Locate the cell with the specified text and output its (X, Y) center coordinate. 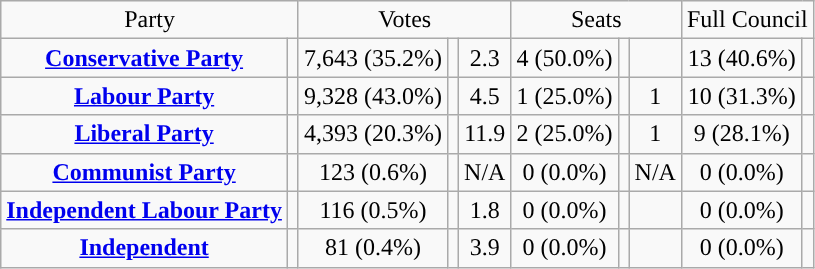
123 (0.6%) (372, 172)
9 (28.1%) (742, 134)
2.3 (485, 58)
Communist Party (144, 172)
Labour Party (144, 96)
10 (31.3%) (742, 96)
7,643 (35.2%) (372, 58)
Seats (596, 20)
Independent Labour Party (144, 210)
2 (25.0%) (564, 134)
3.9 (485, 248)
11.9 (485, 134)
Votes (404, 20)
Conservative Party (144, 58)
13 (40.6%) (742, 58)
Full Council (747, 20)
4.5 (485, 96)
Independent (144, 248)
4,393 (20.3%) (372, 134)
9,328 (43.0%) (372, 96)
1.8 (485, 210)
Liberal Party (144, 134)
Party (150, 20)
81 (0.4%) (372, 248)
116 (0.5%) (372, 210)
1 (25.0%) (564, 96)
4 (50.0%) (564, 58)
